Capture the cell that displays the provided text and extract its (X, Y) central coordinate. 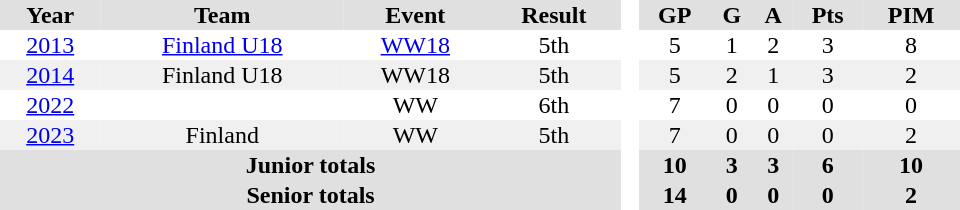
Event (415, 15)
2023 (50, 135)
Year (50, 15)
PIM (911, 15)
G (732, 15)
Senior totals (310, 195)
A (773, 15)
14 (675, 195)
Pts (828, 15)
6 (828, 165)
Junior totals (310, 165)
8 (911, 45)
2022 (50, 105)
Finland (222, 135)
Result (554, 15)
6th (554, 105)
GP (675, 15)
2014 (50, 75)
Team (222, 15)
2013 (50, 45)
